Search for the cell housing the specified text and yield its (X, Y) center coordinate. 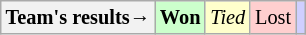
Tied (228, 17)
Lost (273, 17)
Team's results→ (78, 17)
Won (180, 17)
